Provide the [X, Y] coordinate of the cell's center where the given text is located.  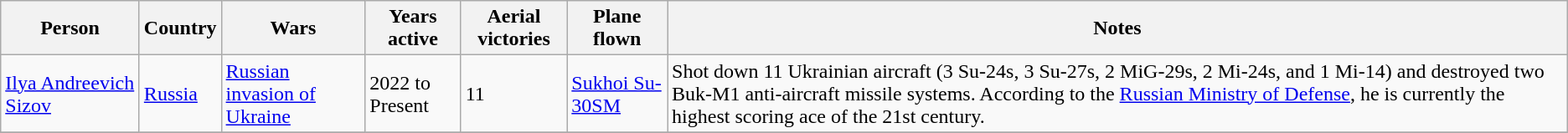
Years active [413, 28]
Sukhoi Su-30SM [617, 94]
2022 to Present [413, 94]
Plane flown [617, 28]
Wars [293, 28]
11 [514, 94]
Notes [1117, 28]
Aerial victories [514, 28]
Ilya Andreevich Sizov [70, 94]
Person [70, 28]
Country [180, 28]
Russia [180, 94]
Russian invasion of Ukraine [293, 94]
